Scan for the cell matching the given text and deliver its (X, Y) coordinate at center. 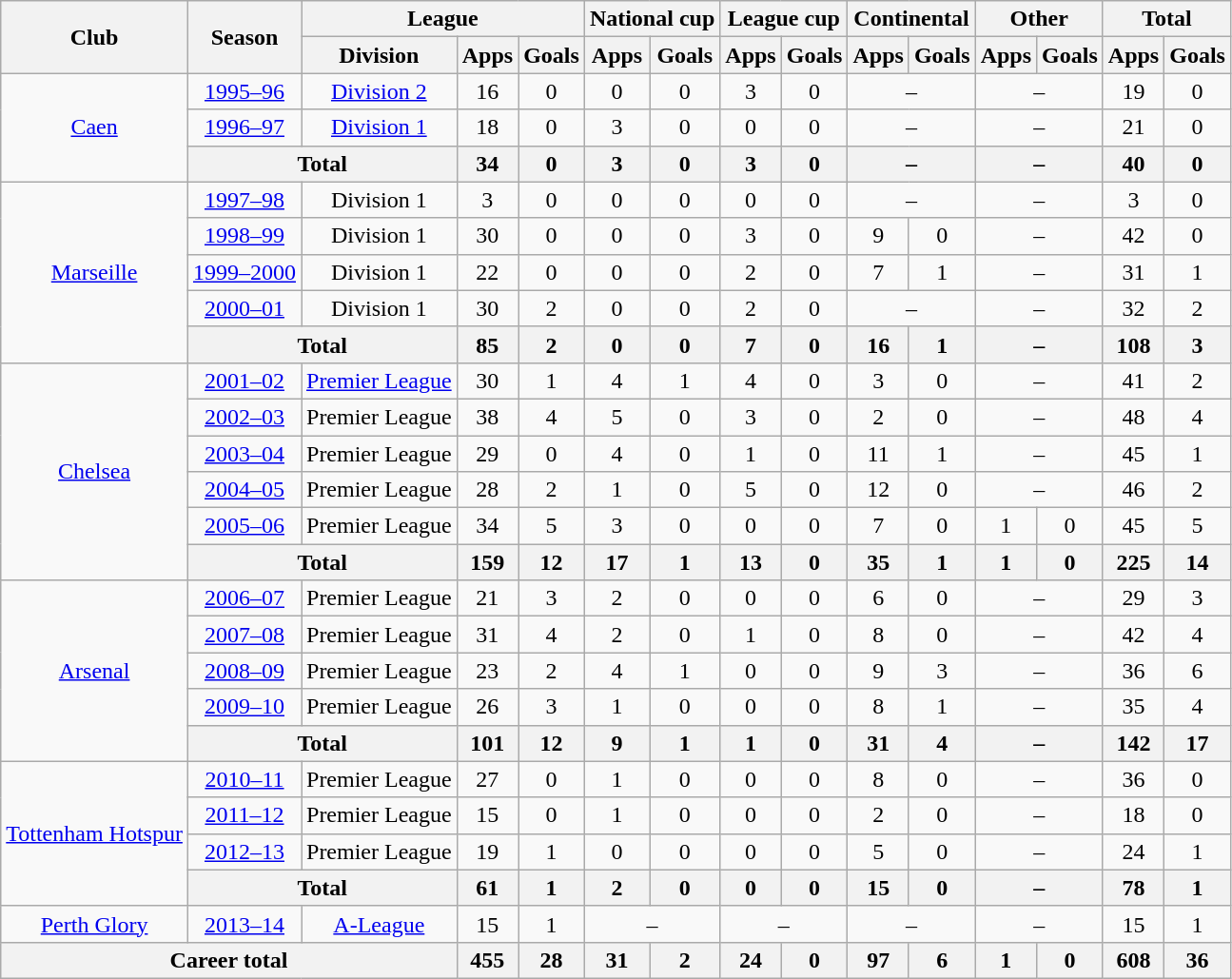
41 (1133, 381)
Caen (95, 127)
46 (1133, 490)
League (442, 19)
2006–07 (244, 598)
2002–03 (244, 417)
142 (1133, 743)
Arsenal (95, 671)
Continental (911, 19)
1995–96 (244, 91)
85 (487, 344)
13 (751, 562)
40 (1133, 164)
78 (1133, 888)
2001–02 (244, 381)
Marseille (95, 272)
455 (487, 960)
2010–11 (244, 779)
Chelsea (95, 471)
Other (1039, 19)
Club (95, 37)
Division (379, 55)
2008–09 (244, 671)
2007–08 (244, 635)
1998–99 (244, 236)
23 (487, 671)
Perth Glory (95, 924)
1999–2000 (244, 272)
2012–13 (244, 852)
26 (487, 707)
2005–06 (244, 526)
22 (487, 272)
1997–98 (244, 200)
2000–01 (244, 308)
32 (1133, 308)
11 (878, 454)
Division 2 (379, 91)
2011–12 (244, 815)
101 (487, 743)
38 (487, 417)
2003–04 (244, 454)
1996–97 (244, 127)
14 (1198, 562)
608 (1133, 960)
National cup (652, 19)
27 (487, 779)
Career total (228, 960)
108 (1133, 344)
Season (244, 37)
159 (487, 562)
2013–14 (244, 924)
61 (487, 888)
2004–05 (244, 490)
97 (878, 960)
League cup (784, 19)
48 (1133, 417)
2009–10 (244, 707)
A-League (379, 924)
225 (1133, 562)
Tottenham Hotspur (95, 833)
